Identify which cell holds the provided text, then report its (X, Y) central coordinate. 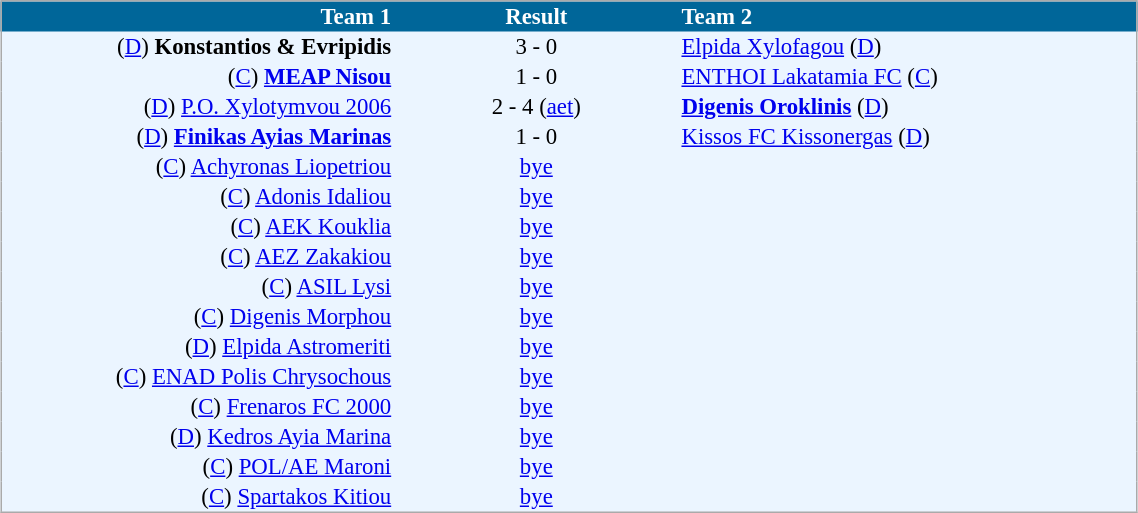
(C) Frenaros FC 2000 (197, 407)
(C) MEAP Nisou (197, 77)
(C) AEZ Zakakiou (197, 257)
(D) Elpida Astromeriti (197, 347)
(D) Finikas Ayias Marinas (197, 137)
(C) POL/AE Maroni (197, 467)
Result (536, 16)
Team 1 (197, 16)
(C) ASIL Lysi (197, 287)
Team 2 (908, 16)
ENTHOI Lakatamia FC (C) (908, 77)
Kissos FC Kissonergas (D) (908, 137)
3 - 0 (536, 47)
Elpida Xylofagou (D) (908, 47)
2 - 4 (aet) (536, 107)
(C) AEK Kouklia (197, 227)
(C) Achyronas Liopetriou (197, 167)
(C) Adonis Idaliou (197, 197)
Digenis Oroklinis (D) (908, 107)
(C) Spartakos Kitiou (197, 497)
(D) Kedros Ayia Marina (197, 437)
(D) Konstantios & Evripidis (197, 47)
(C) Digenis Morphou (197, 317)
(D) P.O. Xylotymvou 2006 (197, 107)
(C) ENAD Polis Chrysochous (197, 377)
